Provide the (X, Y) coordinate of the cell's center where the given text is located.  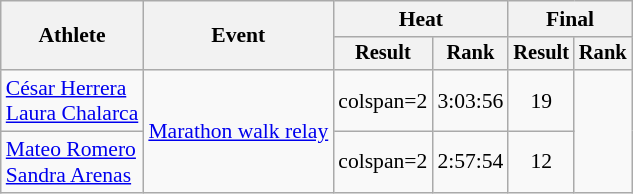
Marathon walk relay (238, 131)
Athlete (72, 36)
Final (570, 19)
19 (541, 100)
3:03:56 (470, 100)
2:57:54 (470, 162)
Event (238, 36)
Mateo RomeroSandra Arenas (72, 162)
12 (541, 162)
Heat (420, 19)
César HerreraLaura Chalarca (72, 100)
